For the text-containing cell, return its midpoint in (x, y) coordinate format. 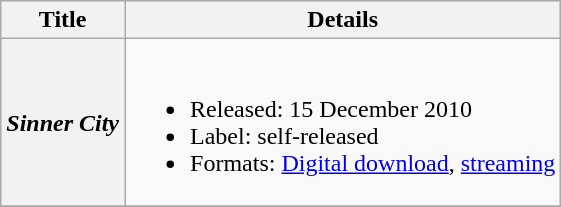
Released: 15 December 2010Label: self-releasedFormats: Digital download, streaming (343, 122)
Title (63, 20)
Details (343, 20)
Sinner City (63, 122)
